Output the [x, y] coordinate of the center of the cell containing the given text.  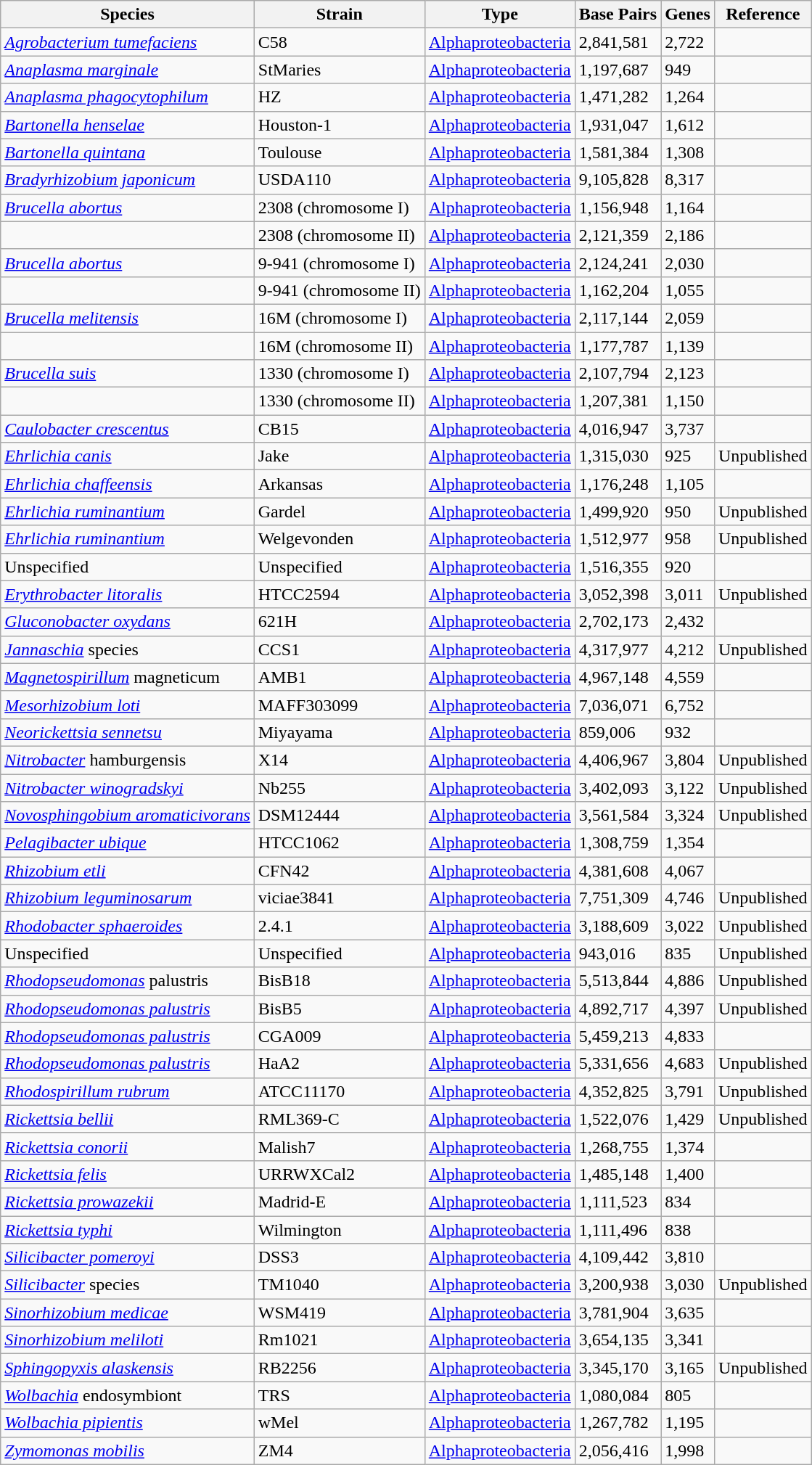
1,499,920 [618, 512]
2,702,173 [618, 622]
2308 (chromosome I) [340, 208]
1,176,248 [618, 484]
Rickettsia conorii [128, 1146]
3,402,093 [618, 787]
Gluconobacter oxydans [128, 622]
MAFF303099 [340, 705]
DSM12444 [340, 816]
Type [499, 15]
Bartonella quintana [128, 152]
2,432 [688, 622]
Neorickettsia sennetsu [128, 732]
Jake [340, 456]
Rickettsia typhi [128, 1230]
1,354 [688, 843]
Reference [763, 15]
3,188,609 [618, 926]
Welgevonden [340, 539]
4,212 [688, 649]
1,931,047 [618, 125]
TRS [340, 1395]
1,080,084 [618, 1395]
1,150 [688, 401]
1,512,977 [618, 539]
3,635 [688, 1313]
4,016,947 [618, 429]
1,195 [688, 1423]
HTCC1062 [340, 843]
CB15 [340, 429]
920 [688, 567]
Mesorhizobium loti [128, 705]
1330 (chromosome II) [340, 401]
Rickettsia prowazekii [128, 1202]
3,561,584 [618, 816]
CGA009 [340, 1036]
8,317 [688, 180]
StMaries [340, 70]
3,030 [688, 1285]
1,111,496 [618, 1230]
1,177,787 [618, 346]
Sinorhizobium meliloti [128, 1340]
Novosphingobium aromaticivorans [128, 816]
835 [688, 953]
859,006 [618, 732]
CFN42 [340, 871]
1,264 [688, 97]
BisB18 [340, 981]
X14 [340, 760]
Anaplasma phagocytophilum [128, 97]
3,791 [688, 1091]
BisB5 [340, 1009]
Jannaschia species [128, 649]
4,967,148 [618, 677]
Rickettsia bellii [128, 1119]
2,107,794 [618, 374]
Toulouse [340, 152]
Silicibacter species [128, 1285]
Sphingopyxis alaskensis [128, 1368]
Rm1021 [340, 1340]
3,810 [688, 1257]
2,841,581 [618, 42]
Brucella melitensis [128, 318]
3,654,135 [618, 1340]
4,381,608 [618, 871]
1,164 [688, 208]
3,022 [688, 926]
Arkansas [340, 484]
Rhodospirillum rubrum [128, 1091]
wMel [340, 1423]
7,036,071 [618, 705]
1,522,076 [618, 1119]
ATCC11170 [340, 1091]
2,124,241 [618, 263]
4,559 [688, 677]
Strain [340, 15]
Nb255 [340, 787]
Erythrobacter litoralis [128, 594]
5,513,844 [618, 981]
ZM4 [340, 1450]
834 [688, 1202]
3,341 [688, 1340]
Species [128, 15]
6,752 [688, 705]
5,331,656 [618, 1064]
4,683 [688, 1064]
9-941 (chromosome II) [340, 290]
621H [340, 622]
950 [688, 512]
Miyayama [340, 732]
4,352,825 [618, 1091]
925 [688, 456]
4,746 [688, 898]
Bradyrhizobium japonicum [128, 180]
9,105,828 [618, 180]
1,998 [688, 1450]
HTCC2594 [340, 594]
Sinorhizobium medicae [128, 1313]
Caulobacter crescentus [128, 429]
Brucella suis [128, 374]
2.4.1 [340, 926]
USDA110 [340, 180]
1,581,384 [618, 152]
2,030 [688, 263]
949 [688, 70]
Madrid-E [340, 1202]
DSS3 [340, 1257]
HZ [340, 97]
2,056,416 [618, 1450]
RB2256 [340, 1368]
Ehrlichia chaffeensis [128, 484]
Nitrobacter winogradskyi [128, 787]
1,268,755 [618, 1146]
HaA2 [340, 1064]
5,459,213 [618, 1036]
1,485,148 [618, 1174]
1,162,204 [618, 290]
AMB1 [340, 677]
4,109,442 [618, 1257]
1330 (chromosome I) [340, 374]
Malish7 [340, 1146]
3,737 [688, 429]
CCS1 [340, 649]
1,308 [688, 152]
Gardel [340, 512]
Wolbachia endosymbiont [128, 1395]
1,207,381 [618, 401]
WSM419 [340, 1313]
932 [688, 732]
Zymomonas mobilis [128, 1450]
3,165 [688, 1368]
Genes [688, 15]
1,197,687 [618, 70]
Silicibacter pomeroyi [128, 1257]
Ehrlichia canis [128, 456]
2,186 [688, 235]
3,122 [688, 787]
1,111,523 [618, 1202]
1,400 [688, 1174]
3,804 [688, 760]
4,833 [688, 1036]
3,345,170 [618, 1368]
1,429 [688, 1119]
4,317,977 [618, 649]
4,067 [688, 871]
3,781,904 [618, 1313]
3,052,398 [618, 594]
4,892,717 [618, 1009]
Houston-1 [340, 125]
1,471,282 [618, 97]
1,105 [688, 484]
2,059 [688, 318]
1,267,782 [618, 1423]
805 [688, 1395]
Rhizobium etli [128, 871]
1,612 [688, 125]
Wolbachia pipientis [128, 1423]
1,315,030 [618, 456]
1,516,355 [618, 567]
RML369-C [340, 1119]
Rhizobium leguminosarum [128, 898]
4,406,967 [618, 760]
Wilmington [340, 1230]
2308 (chromosome II) [340, 235]
1,139 [688, 346]
2,722 [688, 42]
7,751,309 [618, 898]
Rhodobacter sphaeroides [128, 926]
3,200,938 [618, 1285]
Pelagibacter ubique [128, 843]
1,308,759 [618, 843]
16M (chromosome I) [340, 318]
4,886 [688, 981]
viciae3841 [340, 898]
Magnetospirillum magneticum [128, 677]
2,121,359 [618, 235]
C58 [340, 42]
Base Pairs [618, 15]
16M (chromosome II) [340, 346]
9-941 (chromosome I) [340, 263]
958 [688, 539]
1,374 [688, 1146]
3,324 [688, 816]
2,117,144 [618, 318]
Anaplasma marginale [128, 70]
943,016 [618, 953]
Bartonella henselae [128, 125]
Agrobacterium tumefaciens [128, 42]
4,397 [688, 1009]
2,123 [688, 374]
1,156,948 [618, 208]
Nitrobacter hamburgensis [128, 760]
3,011 [688, 594]
838 [688, 1230]
Rickettsia felis [128, 1174]
1,055 [688, 290]
URRWXCal2 [340, 1174]
TM1040 [340, 1285]
